Determine the [X, Y] coordinate at the center of the cell enclosing the given text.  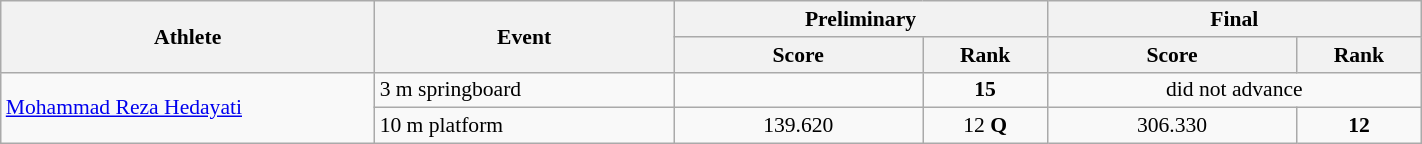
Preliminary [861, 19]
12 [1360, 126]
3 m springboard [524, 90]
Event [524, 36]
12 Q [986, 126]
Mohammad Reza Hedayati [188, 108]
306.330 [1172, 126]
15 [986, 90]
Athlete [188, 36]
did not advance [1234, 90]
10 m platform [524, 126]
139.620 [798, 126]
Final [1234, 19]
